Extract the (x, y) coordinate from the center of the cell holding the provided text.  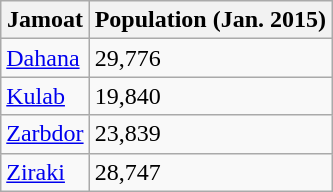
Population (Jan. 2015) (210, 20)
19,840 (210, 96)
23,839 (210, 134)
Ziraki (45, 172)
Zarbdor (45, 134)
Kulab (45, 96)
28,747 (210, 172)
29,776 (210, 58)
Jamoat (45, 20)
Dahana (45, 58)
